Locate the cell with the specified text and output its (x, y) center coordinate. 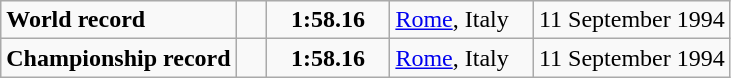
World record (118, 20)
Championship record (118, 58)
